Identify which cell holds the provided text, then report its (X, Y) central coordinate. 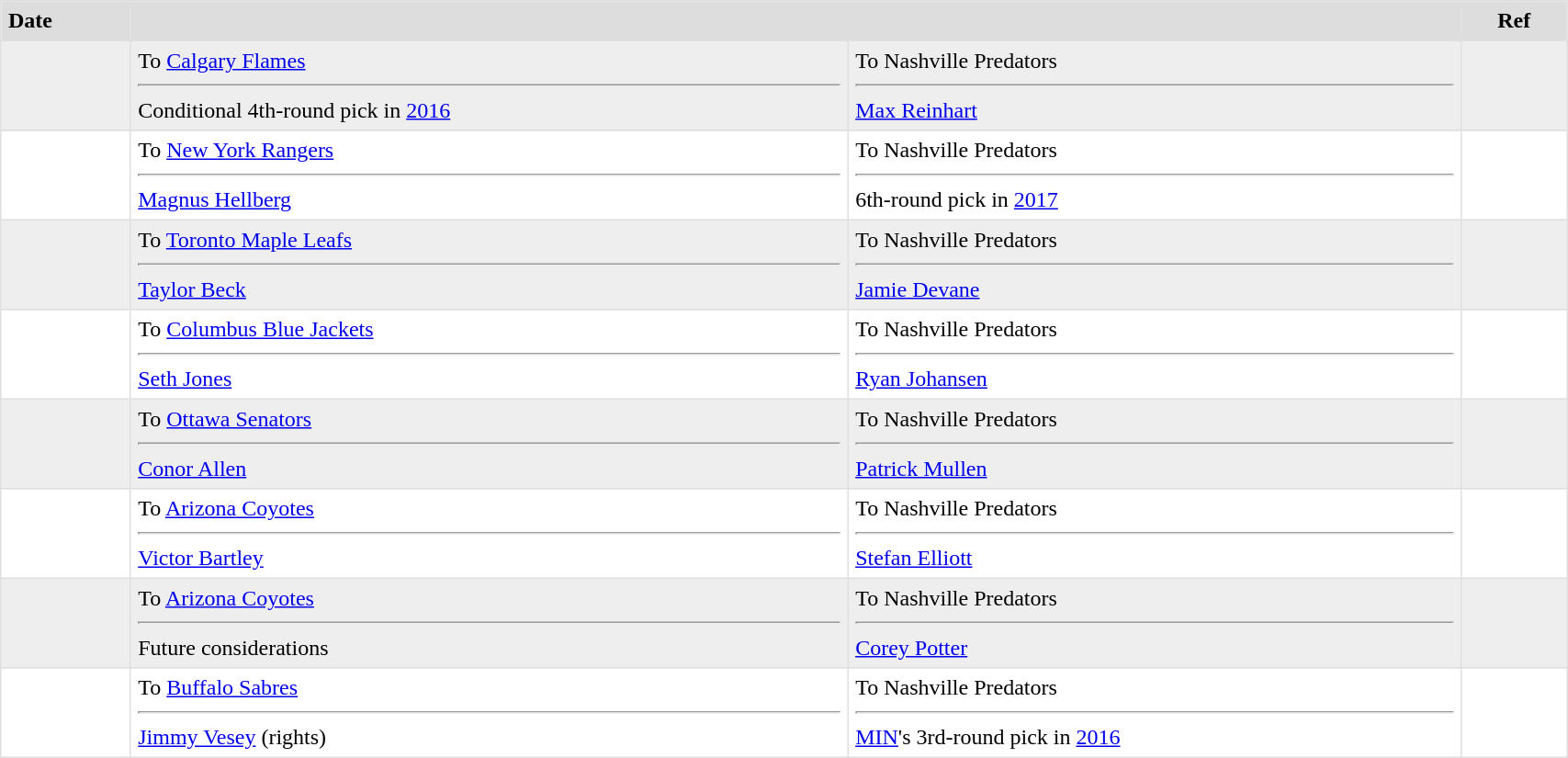
To Nashville Predators Patrick Mullen (1155, 444)
Date (66, 21)
To Arizona Coyotes Victor Bartley (489, 534)
To Nashville Predators 6th-round pick in 2017 (1155, 175)
Ref (1514, 21)
To Nashville Predators Stefan Elliott (1155, 534)
To Calgary Flames Conditional 4th-round pick in 2016 (489, 85)
To New York Rangers Magnus Hellberg (489, 175)
To Nashville Predators Jamie Devane (1155, 265)
To Nashville Predators Max Reinhart (1155, 85)
To Ottawa Senators Conor Allen (489, 444)
To Columbus Blue Jackets Seth Jones (489, 355)
To Toronto Maple Leafs Taylor Beck (489, 265)
To Buffalo Sabres Jimmy Vesey (rights) (489, 713)
To Nashville Predators Corey Potter (1155, 623)
To Nashville Predators Ryan Johansen (1155, 355)
To Arizona Coyotes Future considerations (489, 623)
To Nashville Predators MIN's 3rd-round pick in 2016 (1155, 713)
